From the cell containing the given text, extract its center point as (X, Y) coordinate. 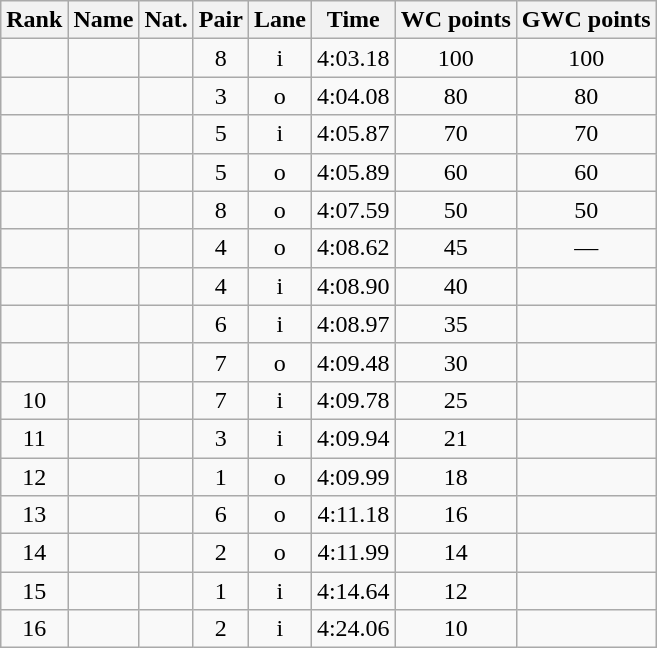
GWC points (586, 20)
4:11.18 (353, 515)
4:08.62 (353, 248)
Name (104, 20)
4:09.99 (353, 477)
4:03.18 (353, 58)
Nat. (166, 20)
11 (34, 438)
40 (456, 286)
4:09.78 (353, 400)
4:08.90 (353, 286)
4:24.06 (353, 629)
18 (456, 477)
21 (456, 438)
4:09.94 (353, 438)
4:09.48 (353, 362)
25 (456, 400)
— (586, 248)
15 (34, 591)
4:11.99 (353, 553)
4:07.59 (353, 210)
Rank (34, 20)
13 (34, 515)
4:05.87 (353, 134)
35 (456, 324)
WC points (456, 20)
30 (456, 362)
4:05.89 (353, 172)
4:14.64 (353, 591)
4:04.08 (353, 96)
Lane (280, 20)
4:08.97 (353, 324)
45 (456, 248)
Pair (220, 20)
Time (353, 20)
